Search for the cell housing the specified text and yield its [x, y] center coordinate. 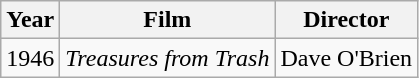
Year [30, 20]
Treasures from Trash [168, 58]
Director [346, 20]
Dave O'Brien [346, 58]
Film [168, 20]
1946 [30, 58]
